For the text-containing cell, return its midpoint in (X, Y) coordinate format. 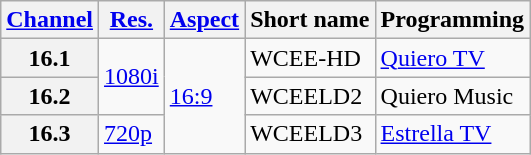
1080i (132, 77)
16.2 (50, 96)
WCEELD2 (310, 96)
WCEE-HD (310, 58)
720p (132, 134)
Quiero Music (452, 96)
16:9 (204, 96)
Short name (310, 20)
Quiero TV (452, 58)
16.1 (50, 58)
16.3 (50, 134)
Channel (50, 20)
Estrella TV (452, 134)
Aspect (204, 20)
Programming (452, 20)
Res. (132, 20)
WCEELD3 (310, 134)
